Search for the cell housing the specified text and yield its (X, Y) center coordinate. 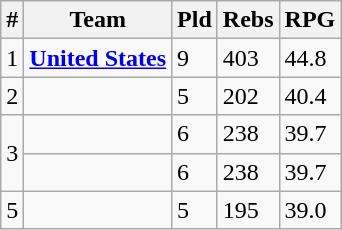
Rebs (248, 20)
Pld (195, 20)
RPG (310, 20)
1 (12, 58)
3 (12, 153)
39.0 (310, 210)
44.8 (310, 58)
# (12, 20)
United States (98, 58)
9 (195, 58)
40.4 (310, 96)
202 (248, 96)
403 (248, 58)
Team (98, 20)
2 (12, 96)
195 (248, 210)
